From the cell containing the given text, extract its center point as (x, y) coordinate. 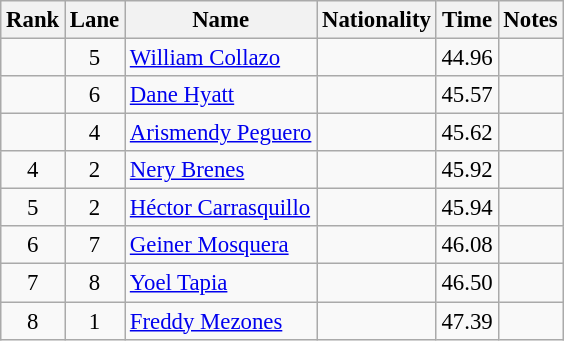
Yoel Tapia (221, 283)
Nationality (376, 20)
47.39 (467, 321)
45.62 (467, 133)
Time (467, 20)
46.08 (467, 245)
45.92 (467, 170)
45.57 (467, 95)
Name (221, 20)
46.50 (467, 283)
William Collazo (221, 58)
Arismendy Peguero (221, 133)
Notes (530, 20)
44.96 (467, 58)
Geiner Mosquera (221, 245)
Freddy Mezones (221, 321)
Dane Hyatt (221, 95)
Nery Brenes (221, 170)
Héctor Carrasquillo (221, 208)
Rank (33, 20)
1 (95, 321)
Lane (95, 20)
45.94 (467, 208)
